Scan for the cell matching the given text and deliver its [X, Y] coordinate at center. 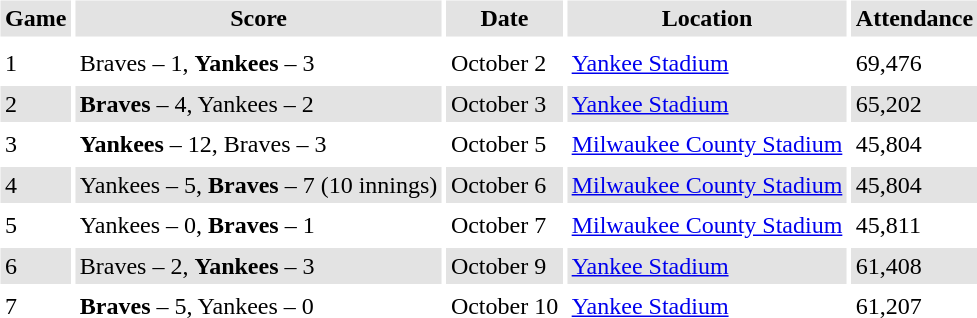
6 [35, 266]
October 9 [504, 266]
October 6 [504, 185]
5 [35, 226]
45,811 [914, 226]
Date [504, 18]
3 [35, 144]
2 [35, 104]
Braves – 1, Yankees – 3 [258, 64]
1 [35, 64]
69,476 [914, 64]
Game [35, 18]
Yankees – 0, Braves – 1 [258, 226]
October 7 [504, 226]
61,408 [914, 266]
October 5 [504, 144]
Braves – 2, Yankees – 3 [258, 266]
Braves – 4, Yankees – 2 [258, 104]
October 2 [504, 64]
Score [258, 18]
Yankees – 5, Braves – 7 (10 innings) [258, 185]
Yankees – 12, Braves – 3 [258, 144]
65,202 [914, 104]
Attendance [914, 18]
4 [35, 185]
Location [707, 18]
October 3 [504, 104]
